From the cell containing the given text, extract its center point as (X, Y) coordinate. 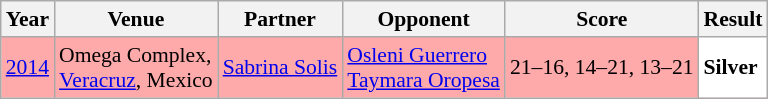
21–16, 14–21, 13–21 (602, 68)
Omega Complex,Veracruz, Mexico (136, 68)
Partner (280, 19)
Silver (734, 68)
Venue (136, 19)
Result (734, 19)
Opponent (424, 19)
Sabrina Solis (280, 68)
2014 (28, 68)
Year (28, 19)
Osleni Guerrero Taymara Oropesa (424, 68)
Score (602, 19)
